From the cell containing the given text, extract its center point as (x, y) coordinate. 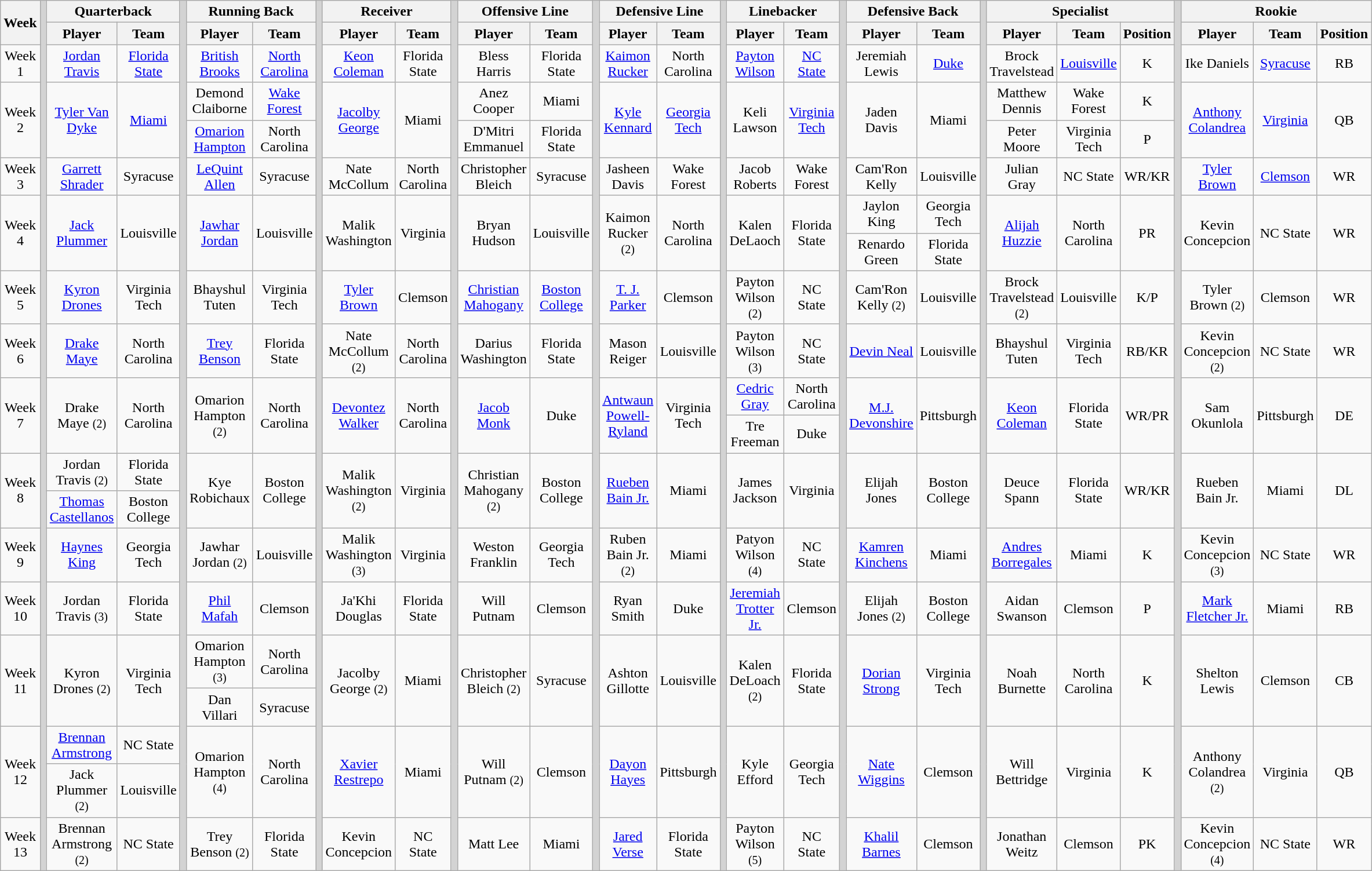
Payton Wilson (5) (755, 844)
Ike Daniels (1217, 64)
Cam'Ron Kelly (2) (882, 297)
Omarion Hampton (219, 139)
Jacolby George (359, 120)
Bryan Hudson (494, 233)
Jordan Travis (82, 64)
Cedric Gray (755, 396)
Demond Claiborne (219, 101)
Will Putnam (494, 608)
Alijah Huzzie (1022, 233)
Julian Gray (1022, 176)
Anez Cooper (494, 101)
Jeremiah Lewis (882, 64)
Kye Robichaux (219, 491)
Quarterback (113, 12)
Keli Lawson (755, 120)
Matthew Dennis (1022, 101)
Kevin Concepcion (4) (1217, 844)
Jacolby George (2) (359, 680)
Jonathan Weitz (1022, 844)
Linebacker (783, 12)
Kevin Concepcion (2) (1217, 351)
Dorian Strong (882, 680)
Malik Washington (2) (359, 491)
Running Back (250, 12)
WR/PR (1147, 415)
Week (20, 23)
Nate McCollum (2) (359, 351)
Shelton Lewis (1217, 680)
Devontez Walker (359, 415)
Payton Wilson (2) (755, 297)
Cam'Ron Kelly (882, 176)
Jasheen Davis (628, 176)
Tyler Van Dyke (82, 120)
Thomas Castellanos (82, 510)
Jawhar Jordan (2) (219, 555)
Sam Okunlola (1217, 415)
Kyron Drones (82, 297)
Will Putnam (2) (494, 772)
Weston Franklin (494, 555)
Week 2 (20, 120)
Khalil Barnes (882, 844)
Dan Villari (219, 707)
Tre Freeman (755, 433)
Christopher Bleich (494, 176)
Bless Harris (494, 64)
DL (1344, 491)
Week 12 (20, 772)
Anthony Colandrea (2) (1217, 772)
Nate McCollum (359, 176)
Kalen DeLaoch (755, 233)
Trey Benson (219, 351)
Haynes King (82, 555)
Elijah Jones (2) (882, 608)
Nate Wiggins (882, 772)
Garrett Shrader (82, 176)
Week 3 (20, 176)
Aidan Swanson (1022, 608)
Noah Burnette (1022, 680)
Xavier Restrepo (359, 772)
Defensive Line (660, 12)
K/P (1147, 297)
Jaden Davis (882, 120)
Omarion Hampton (4) (219, 772)
Week 9 (20, 555)
Kyle Kennard (628, 120)
Week 13 (20, 844)
Patyon Wilson (4) (755, 555)
Jack Plummer (82, 233)
Phil Mafah (219, 608)
British Brooks (219, 64)
Devin Neal (882, 351)
Andres Borregales (1022, 555)
Drake Maye (2) (82, 415)
Ruben Bain Jr. (2) (628, 555)
M.J. Devonshire (882, 415)
Renardo Green (882, 252)
Payton Wilson (3) (755, 351)
Week 6 (20, 351)
Week 4 (20, 233)
Week 7 (20, 415)
Specialist (1080, 12)
DE (1344, 415)
Rookie (1276, 12)
Jacob Roberts (755, 176)
T. J. Parker (628, 297)
Kalen DeLoach (2) (755, 680)
Omarion Hampton (3) (219, 662)
PK (1147, 844)
Brennan Armstrong (2) (82, 844)
Jared Verse (628, 844)
D'Mitri Emmanuel (494, 139)
Jacob Monk (494, 415)
Kyron Drones (2) (82, 680)
Peter Moore (1022, 139)
LeQuint Allen (219, 176)
Brennan Armstrong (82, 745)
Ashton Gillotte (628, 680)
Christopher Bleich (2) (494, 680)
Drake Maye (82, 351)
CB (1344, 680)
Dayon Hayes (628, 772)
Offensive Line (525, 12)
Jordan Travis (3) (82, 608)
Kamren Kinchens (882, 555)
Trey Benson (2) (219, 844)
Anthony Colandrea (1217, 120)
Week 10 (20, 608)
Christian Mahogany (494, 297)
Will Bettridge (1022, 772)
Tyler Brown (2) (1217, 297)
Elijah Jones (882, 491)
Omarion Hampton (2) (219, 415)
Kyle Efford (755, 772)
Jawhar Jordan (219, 233)
Kaimon Rucker (628, 64)
Jordan Travis (2) (82, 472)
James Jackson (755, 491)
Malik Washington (359, 233)
Brock Travelstead (2) (1022, 297)
Defensive Back (914, 12)
Receiver (387, 12)
Mark Fletcher Jr. (1217, 608)
Ryan Smith (628, 608)
Week 5 (20, 297)
Payton Wilson (755, 64)
Jaylon King (882, 214)
Mason Reiger (628, 351)
Kevin Concepcion (3) (1217, 555)
Jeremiah Trotter Jr. (755, 608)
Week 1 (20, 64)
Malik Washington (3) (359, 555)
Deuce Spann (1022, 491)
Brock Travelstead (1022, 64)
RB/KR (1147, 351)
Jack Plummer (2) (82, 790)
Ja'Khi Douglas (359, 608)
Antwaun Powell-Ryland (628, 415)
Christian Mahogany (2) (494, 491)
Matt Lee (494, 844)
Kaimon Rucker (2) (628, 233)
Week 8 (20, 491)
Week 11 (20, 680)
Darius Washington (494, 351)
PR (1147, 233)
